Return (x, y) of the center of cell containing provided text 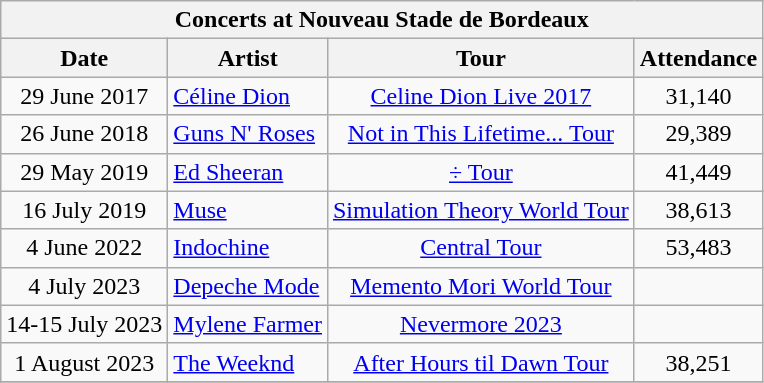
Mylene Farmer (248, 324)
29,389 (698, 134)
Nevermore 2023 (480, 324)
1 August 2023 (84, 362)
Not in This Lifetime... Tour (480, 134)
Artist (248, 58)
41,449 (698, 172)
Date (84, 58)
Attendance (698, 58)
Memento Mori World Tour (480, 286)
16 July 2019 (84, 210)
Tour (480, 58)
29 May 2019 (84, 172)
Muse (248, 210)
Indochine (248, 248)
4 July 2023 (84, 286)
After Hours til Dawn Tour (480, 362)
Celine Dion Live 2017 (480, 96)
Ed Sheeran (248, 172)
38,251 (698, 362)
÷ Tour (480, 172)
26 June 2018 (84, 134)
Concerts at Nouveau Stade de Bordeaux (382, 20)
Céline Dion (248, 96)
4 June 2022 (84, 248)
38,613 (698, 210)
14-15 July 2023 (84, 324)
The Weeknd (248, 362)
53,483 (698, 248)
31,140 (698, 96)
Simulation Theory World Tour (480, 210)
Central Tour (480, 248)
29 June 2017 (84, 96)
Depeche Mode (248, 286)
Guns N' Roses (248, 134)
